Capture the cell that displays the provided text and extract its [x, y] central coordinate. 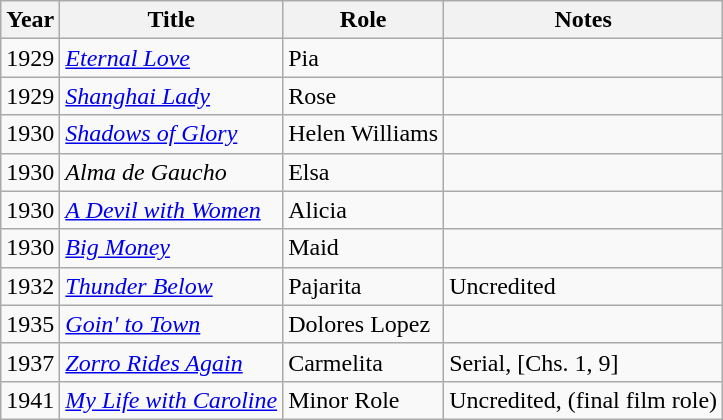
Title [172, 20]
1935 [30, 324]
Carmelita [364, 362]
1941 [30, 400]
1932 [30, 286]
Serial, [Chs. 1, 9] [584, 362]
Uncredited, (final film role) [584, 400]
Elsa [364, 172]
Goin' to Town [172, 324]
Zorro Rides Again [172, 362]
Minor Role [364, 400]
Alicia [364, 210]
Eternal Love [172, 58]
Pajarita [364, 286]
My Life with Caroline [172, 400]
Helen Williams [364, 134]
Thunder Below [172, 286]
Dolores Lopez [364, 324]
1937 [30, 362]
Uncredited [584, 286]
Big Money [172, 248]
Role [364, 20]
Shadows of Glory [172, 134]
Pia [364, 58]
Year [30, 20]
Rose [364, 96]
Alma de Gaucho [172, 172]
A Devil with Women [172, 210]
Shanghai Lady [172, 96]
Notes [584, 20]
Maid [364, 248]
